Identify which cell holds the provided text, then report its [x, y] central coordinate. 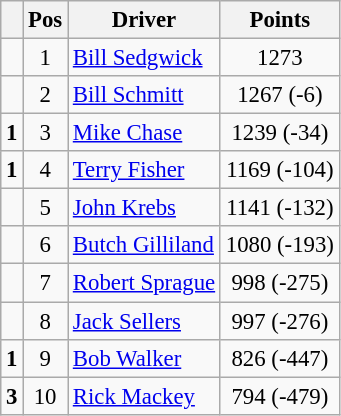
1141 (-132) [280, 208]
1080 (-193) [280, 245]
794 (-479) [280, 396]
Butch Gilliland [144, 245]
Pos [46, 20]
Driver [144, 20]
1239 (-34) [280, 133]
1267 (-6) [280, 95]
10 [46, 396]
Jack Sellers [144, 321]
7 [46, 283]
8 [46, 321]
6 [46, 245]
Rick Mackey [144, 396]
2 [46, 95]
Robert Sprague [144, 283]
Terry Fisher [144, 170]
Mike Chase [144, 133]
Points [280, 20]
John Krebs [144, 208]
Bill Sedgwick [144, 58]
998 (-275) [280, 283]
Bill Schmitt [144, 95]
997 (-276) [280, 321]
5 [46, 208]
1169 (-104) [280, 170]
Bob Walker [144, 358]
4 [46, 170]
1273 [280, 58]
9 [46, 358]
826 (-447) [280, 358]
